Determine the (x, y) coordinate at the center of the cell enclosing the given text.  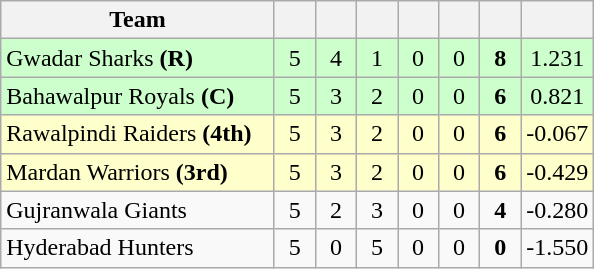
Mardan Warriors (3rd) (138, 172)
Gwadar Sharks (R) (138, 58)
Rawalpindi Raiders (4th) (138, 134)
-1.550 (558, 248)
1 (376, 58)
1.231 (558, 58)
8 (500, 58)
Gujranwala Giants (138, 210)
-0.280 (558, 210)
-0.429 (558, 172)
Hyderabad Hunters (138, 248)
Team (138, 20)
Bahawalpur Royals (C) (138, 96)
0.821 (558, 96)
-0.067 (558, 134)
